Return the [X, Y] coordinate for the center point of the cell that contains the specified text.  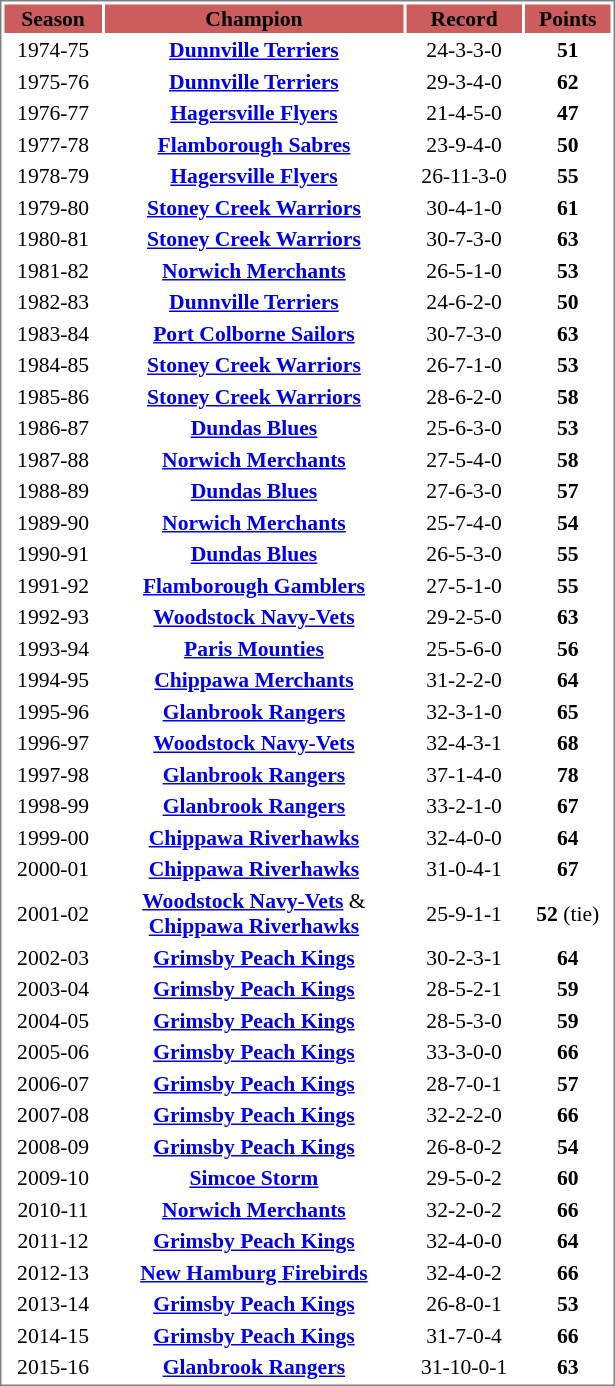
33-3-0-0 [464, 1052]
25-6-3-0 [464, 428]
26-8-0-2 [464, 1146]
25-5-6-0 [464, 648]
24-3-3-0 [464, 50]
21-4-5-0 [464, 113]
1997-98 [52, 774]
1982-83 [52, 302]
28-6-2-0 [464, 396]
23-9-4-0 [464, 144]
28-5-3-0 [464, 1020]
New Hamburg Firebirds [254, 1272]
26-7-1-0 [464, 365]
2002-03 [52, 958]
2001-02 [52, 913]
61 [568, 208]
26-5-1-0 [464, 270]
27-5-1-0 [464, 586]
32-3-1-0 [464, 712]
2012-13 [52, 1272]
24-6-2-0 [464, 302]
1989-90 [52, 522]
2009-10 [52, 1178]
2007-08 [52, 1115]
2014-15 [52, 1336]
Paris Mounties [254, 648]
2004-05 [52, 1020]
26-8-0-1 [464, 1304]
25-7-4-0 [464, 522]
1996-97 [52, 743]
2003-04 [52, 989]
Flamborough Gamblers [254, 586]
28-7-0-1 [464, 1084]
2010-11 [52, 1210]
Season [52, 18]
32-4-3-1 [464, 743]
31-0-4-1 [464, 869]
2015-16 [52, 1367]
2005-06 [52, 1052]
1983-84 [52, 334]
78 [568, 774]
1988-89 [52, 491]
1981-82 [52, 270]
27-6-3-0 [464, 491]
2006-07 [52, 1084]
30-2-3-1 [464, 958]
25-9-1-1 [464, 913]
30-4-1-0 [464, 208]
1979-80 [52, 208]
Simcoe Storm [254, 1178]
65 [568, 712]
1978-79 [52, 176]
26-5-3-0 [464, 554]
26-11-3-0 [464, 176]
31-10-0-1 [464, 1367]
1998-99 [52, 806]
27-5-4-0 [464, 460]
Points [568, 18]
29-2-5-0 [464, 617]
56 [568, 648]
1980-81 [52, 239]
2000-01 [52, 869]
2008-09 [52, 1146]
1986-87 [52, 428]
37-1-4-0 [464, 774]
2013-14 [52, 1304]
1975-76 [52, 82]
Record [464, 18]
52 (tie) [568, 913]
29-5-0-2 [464, 1178]
31-2-2-0 [464, 680]
2011-12 [52, 1241]
1977-78 [52, 144]
31-7-0-4 [464, 1336]
68 [568, 743]
29-3-4-0 [464, 82]
1999-00 [52, 838]
Chippawa Merchants [254, 680]
1994-95 [52, 680]
32-2-0-2 [464, 1210]
Woodstock Navy-Vets &Chippawa Riverhawks [254, 913]
47 [568, 113]
1976-77 [52, 113]
1991-92 [52, 586]
1995-96 [52, 712]
1985-86 [52, 396]
1990-91 [52, 554]
1993-94 [52, 648]
28-5-2-1 [464, 989]
33-2-1-0 [464, 806]
1987-88 [52, 460]
1984-85 [52, 365]
32-2-2-0 [464, 1115]
51 [568, 50]
1992-93 [52, 617]
60 [568, 1178]
Champion [254, 18]
32-4-0-2 [464, 1272]
Port Colborne Sailors [254, 334]
1974-75 [52, 50]
62 [568, 82]
Flamborough Sabres [254, 144]
